Determine the (X, Y) coordinate at the center of the cell enclosing the given text.  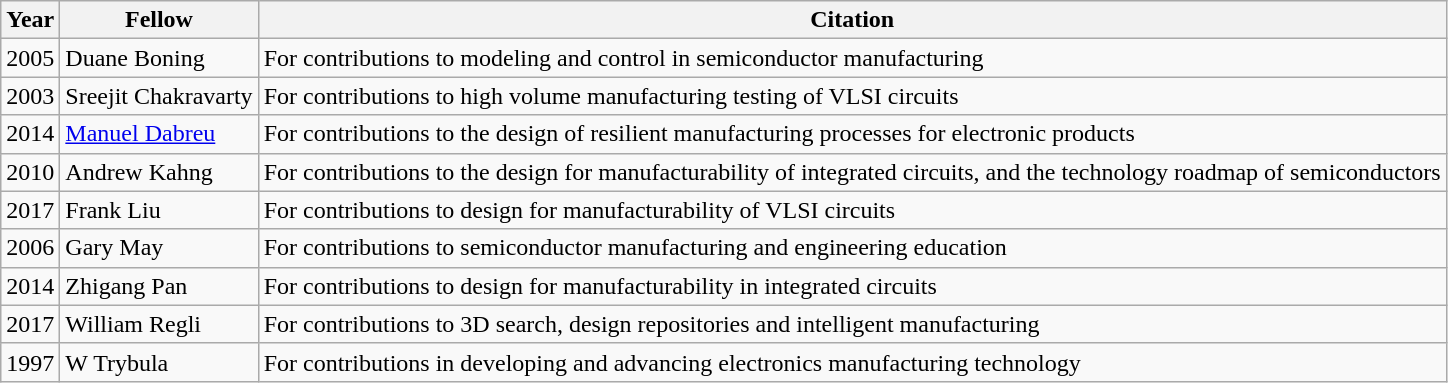
Gary May (159, 248)
For contributions to high volume manufacturing testing of VLSI circuits (852, 96)
1997 (30, 362)
Andrew Kahng (159, 172)
Fellow (159, 20)
Citation (852, 20)
Frank Liu (159, 210)
Duane Boning (159, 58)
For contributions to the design of resilient manufacturing processes for electronic products (852, 134)
Sreejit Chakravarty (159, 96)
For contributions in developing and advancing electronics manufacturing technology (852, 362)
For contributions to modeling and control in semiconductor manufacturing (852, 58)
2003 (30, 96)
For contributions to 3D search, design repositories and intelligent manufacturing (852, 324)
2006 (30, 248)
2010 (30, 172)
Manuel Dabreu (159, 134)
For contributions to design for manufacturability in integrated circuits (852, 286)
For contributions to design for manufacturability of VLSI circuits (852, 210)
W Trybula (159, 362)
Year (30, 20)
Zhigang Pan (159, 286)
2005 (30, 58)
For contributions to semiconductor manufacturing and engineering education (852, 248)
For contributions to the design for manufacturability of integrated circuits, and the technology roadmap of semiconductors (852, 172)
William Regli (159, 324)
